For the text-containing cell, return its midpoint in (X, Y) coordinate format. 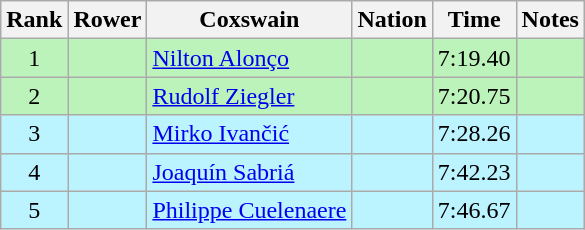
Rudolf Ziegler (250, 96)
7:46.67 (474, 210)
Rower (108, 20)
5 (34, 210)
7:20.75 (474, 96)
Mirko Ivančić (250, 134)
2 (34, 96)
Rank (34, 20)
4 (34, 172)
Philippe Cuelenaere (250, 210)
Nation (392, 20)
Coxswain (250, 20)
Time (474, 20)
7:28.26 (474, 134)
Nilton Alonço (250, 58)
7:19.40 (474, 58)
Joaquín Sabriá (250, 172)
1 (34, 58)
7:42.23 (474, 172)
3 (34, 134)
Notes (550, 20)
